Pinpoint the cell where the given text exists, returning its (X, Y) midpoint coordinate. 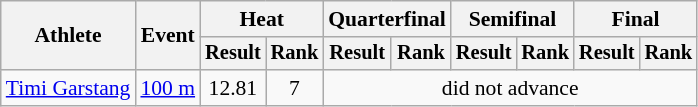
Heat (262, 19)
Athlete (68, 36)
Final (636, 19)
Timi Garstang (68, 88)
did not advance (510, 88)
Event (168, 36)
Semifinal (512, 19)
12.81 (233, 88)
100 m (168, 88)
Quarterfinal (387, 19)
7 (295, 88)
